From the cell containing the given text, extract its center point as [X, Y] coordinate. 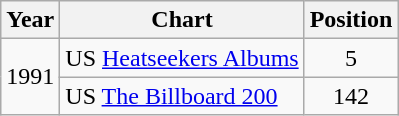
142 [351, 96]
1991 [30, 77]
5 [351, 58]
Chart [182, 20]
US The Billboard 200 [182, 96]
US Heatseekers Albums [182, 58]
Position [351, 20]
Year [30, 20]
